Determine the (x, y) coordinate at the center of the cell enclosing the given text.  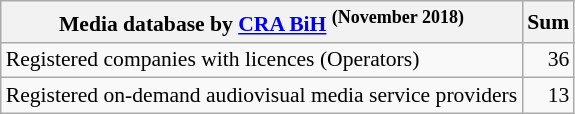
36 (548, 60)
Registered on-demand audiovisual media service providers (262, 96)
Registered companies with licences (Operators) (262, 60)
Media database by CRA BiH (November 2018) (262, 22)
13 (548, 96)
Sum (548, 22)
